Scan for the cell matching the given text and deliver its [X, Y] coordinate at center. 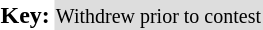
Withdrew prior to contest [158, 15]
